Provide the (x, y) coordinate of the cell's center where the given text is located.  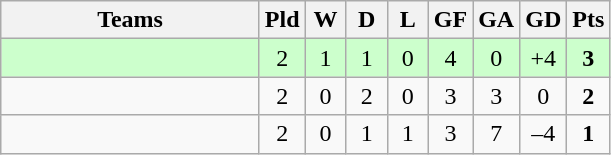
–4 (544, 134)
GF (450, 20)
Pts (588, 20)
W (326, 20)
D (366, 20)
GD (544, 20)
L (408, 20)
4 (450, 58)
GA (496, 20)
+4 (544, 58)
7 (496, 134)
Pld (282, 20)
Teams (130, 20)
